Provide the (X, Y) coordinate of the cell's center where the given text is located.  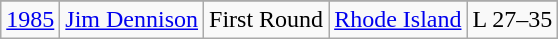
Jim Dennison (132, 20)
L 27–35 (512, 20)
1985 (30, 20)
Rhode Island (398, 20)
First Round (266, 20)
